Locate the cell with the specified text and output its [x, y] center coordinate. 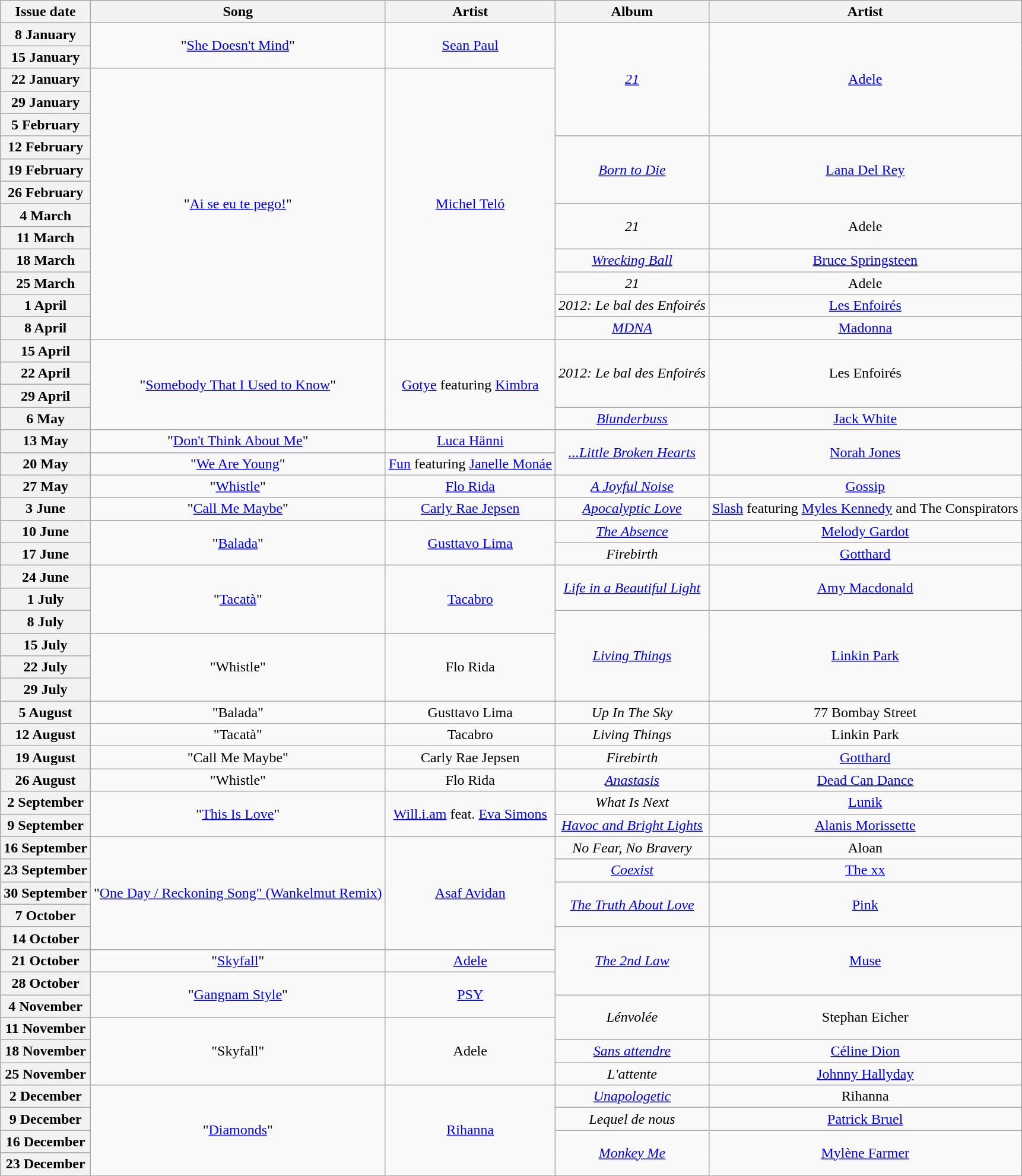
10 June [46, 531]
Norah Jones [865, 452]
25 November [46, 1074]
Lénvolée [631, 1017]
Anastasis [631, 780]
Mylène Farmer [865, 1153]
Madonna [865, 328]
18 November [46, 1051]
"Diamonds" [237, 1130]
Slash featuring Myles Kennedy and The Conspirators [865, 509]
"This Is Love" [237, 814]
...Little Broken Hearts [631, 452]
12 August [46, 735]
6 May [46, 419]
Wrecking Ball [631, 260]
8 July [46, 622]
30 September [46, 893]
4 March [46, 215]
Amy Macdonald [865, 588]
18 March [46, 260]
8 April [46, 328]
29 January [46, 102]
19 August [46, 757]
Melody Gardot [865, 531]
29 July [46, 690]
Coexist [631, 870]
15 January [46, 57]
Sans attendre [631, 1051]
Asaf Avidan [470, 893]
Stephan Eicher [865, 1017]
Lequel de nous [631, 1119]
77 Bombay Street [865, 712]
Havoc and Bright Lights [631, 825]
Song [237, 12]
Michel Teló [470, 204]
16 December [46, 1142]
7 October [46, 915]
A Joyful Noise [631, 486]
5 August [46, 712]
PSY [470, 994]
Aloan [865, 848]
19 February [46, 170]
9 September [46, 825]
14 October [46, 938]
The Absence [631, 531]
22 April [46, 373]
"She Doesn't Mind" [237, 46]
28 October [46, 983]
No Fear, No Bravery [631, 848]
Patrick Bruel [865, 1119]
Céline Dion [865, 1051]
Jack White [865, 419]
Apocalyptic Love [631, 509]
15 July [46, 644]
1 July [46, 599]
Monkey Me [631, 1153]
21 October [46, 961]
"One Day / Reckoning Song" (Wankelmut Remix) [237, 893]
11 March [46, 237]
2 December [46, 1096]
Blunderbuss [631, 419]
"Ai se eu te pego!" [237, 204]
11 November [46, 1029]
MDNA [631, 328]
Johnny Hallyday [865, 1074]
4 November [46, 1006]
Up In The Sky [631, 712]
15 April [46, 351]
22 January [46, 80]
Pink [865, 904]
Gotye featuring Kimbra [470, 385]
The xx [865, 870]
9 December [46, 1119]
17 June [46, 554]
5 February [46, 125]
20 May [46, 464]
Fun featuring Janelle Monáe [470, 464]
Lana Del Rey [865, 170]
The 2nd Law [631, 961]
25 March [46, 283]
Muse [865, 961]
24 June [46, 576]
What Is Next [631, 803]
"Gangnam Style" [237, 994]
L'attente [631, 1074]
Alanis Morissette [865, 825]
Issue date [46, 12]
23 September [46, 870]
"Don't Think About Me" [237, 441]
23 December [46, 1164]
Unapologetic [631, 1096]
"Somebody That I Used to Know" [237, 385]
"We Are Young" [237, 464]
Will.i.am feat. Eva Simons [470, 814]
2 September [46, 803]
29 April [46, 396]
The Truth About Love [631, 904]
22 July [46, 667]
Gossip [865, 486]
Album [631, 12]
27 May [46, 486]
26 February [46, 192]
16 September [46, 848]
3 June [46, 509]
Lunik [865, 803]
Life in a Beautiful Light [631, 588]
8 January [46, 34]
Luca Hänni [470, 441]
1 April [46, 306]
Born to Die [631, 170]
Dead Can Dance [865, 780]
Bruce Springsteen [865, 260]
13 May [46, 441]
12 February [46, 147]
Sean Paul [470, 46]
26 August [46, 780]
